Pinpoint the cell where the given text exists, returning its [X, Y] midpoint coordinate. 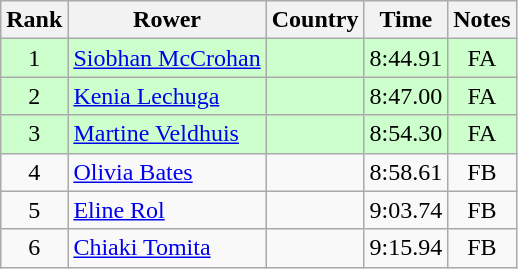
Rower [167, 20]
8:47.00 [406, 96]
6 [34, 248]
Notes [482, 20]
Time [406, 20]
Eline Rol [167, 210]
5 [34, 210]
8:58.61 [406, 172]
8:54.30 [406, 134]
3 [34, 134]
Rank [34, 20]
8:44.91 [406, 58]
1 [34, 58]
4 [34, 172]
Olivia Bates [167, 172]
Martine Veldhuis [167, 134]
Kenia Lechuga [167, 96]
Chiaki Tomita [167, 248]
9:15.94 [406, 248]
2 [34, 96]
Siobhan McCrohan [167, 58]
9:03.74 [406, 210]
Country [315, 20]
